Pinpoint the cell where the given text exists, returning its [x, y] midpoint coordinate. 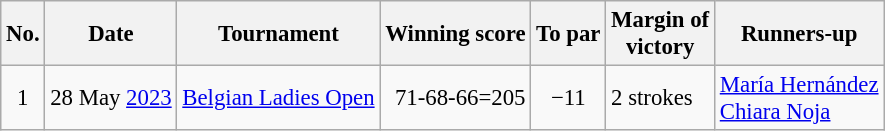
No. [23, 34]
71-68-66=205 [456, 98]
Tournament [278, 34]
Margin ofvictory [660, 34]
2 strokes [660, 98]
María Hernández Chiara Noja [798, 98]
28 May 2023 [111, 98]
Runners-up [798, 34]
Belgian Ladies Open [278, 98]
To par [568, 34]
Date [111, 34]
1 [23, 98]
Winning score [456, 34]
−11 [568, 98]
